Pinpoint the cell where the given text exists, returning its (X, Y) midpoint coordinate. 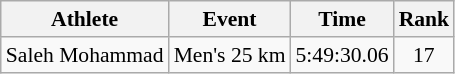
Rank (424, 19)
Event (230, 19)
17 (424, 55)
Men's 25 km (230, 55)
5:49:30.06 (342, 55)
Athlete (85, 19)
Time (342, 19)
Saleh Mohammad (85, 55)
